Identify which cell holds the provided text, then report its [x, y] central coordinate. 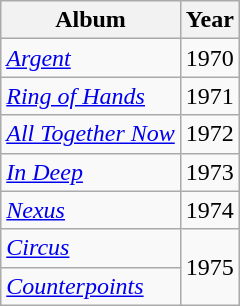
Circus [91, 248]
1972 [210, 134]
Ring of Hands [91, 96]
1971 [210, 96]
Counterpoints [91, 286]
1975 [210, 267]
Argent [91, 58]
1974 [210, 210]
1973 [210, 172]
1970 [210, 58]
Album [91, 20]
Nexus [91, 210]
Year [210, 20]
In Deep [91, 172]
All Together Now [91, 134]
